Identify which cell holds the provided text, then report its (x, y) central coordinate. 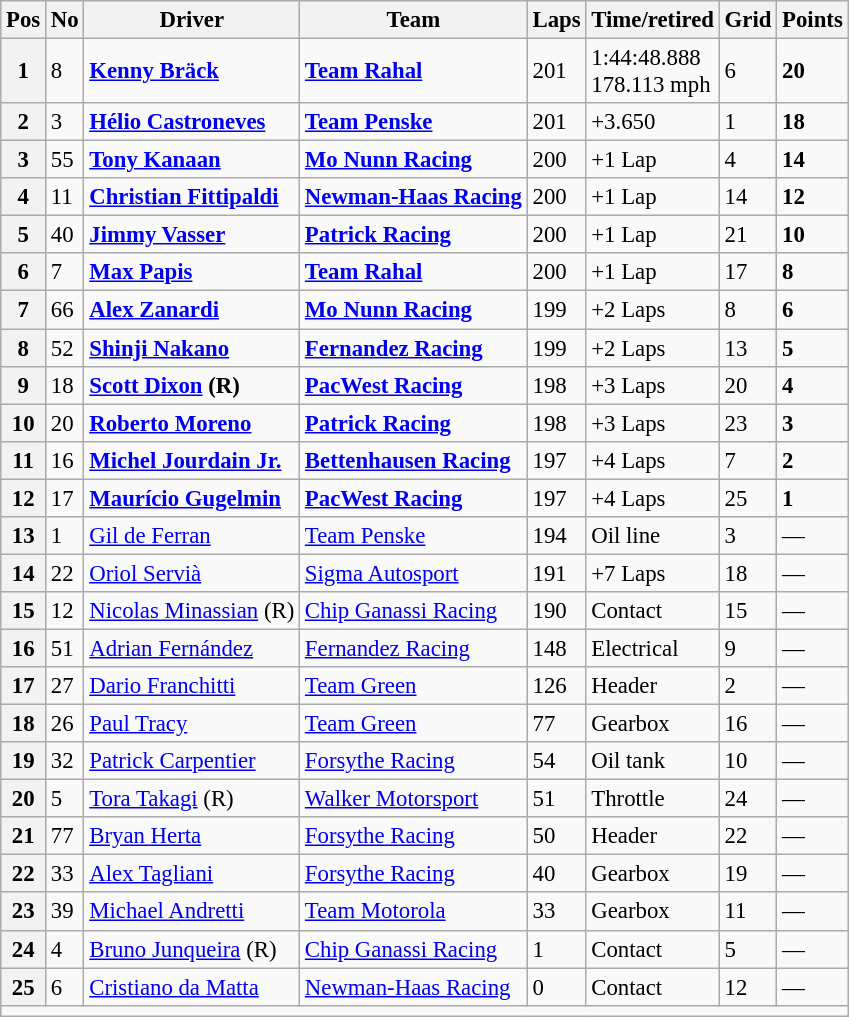
Grid (748, 20)
Tora Takagi (R) (192, 799)
Patrick Carpentier (192, 761)
26 (65, 724)
Paul Tracy (192, 724)
27 (65, 686)
No (65, 20)
Tony Kanaan (192, 160)
Laps (556, 20)
Alex Tagliani (192, 874)
Roberto Moreno (192, 423)
126 (556, 686)
32 (65, 761)
Team (414, 20)
Maurício Gugelmin (192, 498)
191 (556, 573)
Hélio Castroneves (192, 122)
Oil line (652, 536)
54 (556, 761)
Throttle (652, 799)
Michel Jourdain Jr. (192, 460)
66 (65, 310)
Christian Fittipaldi (192, 197)
Electrical (652, 648)
Time/retired (652, 20)
1:44:48.888178.113 mph (652, 72)
190 (556, 611)
Bettenhausen Racing (414, 460)
Driver (192, 20)
Michael Andretti (192, 912)
Gil de Ferran (192, 536)
194 (556, 536)
50 (556, 836)
148 (556, 648)
Shinji Nakano (192, 348)
Dario Franchitti (192, 686)
Team Motorola (414, 912)
Bryan Herta (192, 836)
0 (556, 987)
Scott Dixon (R) (192, 385)
Jimmy Vasser (192, 235)
55 (65, 160)
Sigma Autosport (414, 573)
39 (65, 912)
Oil tank (652, 761)
+7 Laps (652, 573)
+3.650 (652, 122)
Kenny Bräck (192, 72)
Nicolas Minassian (R) (192, 611)
Points (812, 20)
Walker Motorsport (414, 799)
52 (65, 348)
Adrian Fernández (192, 648)
Oriol Servià (192, 573)
Alex Zanardi (192, 310)
Pos (24, 20)
Bruno Junqueira (R) (192, 949)
Max Papis (192, 273)
Cristiano da Matta (192, 987)
